Pinpoint the cell where the given text exists, returning its (X, Y) midpoint coordinate. 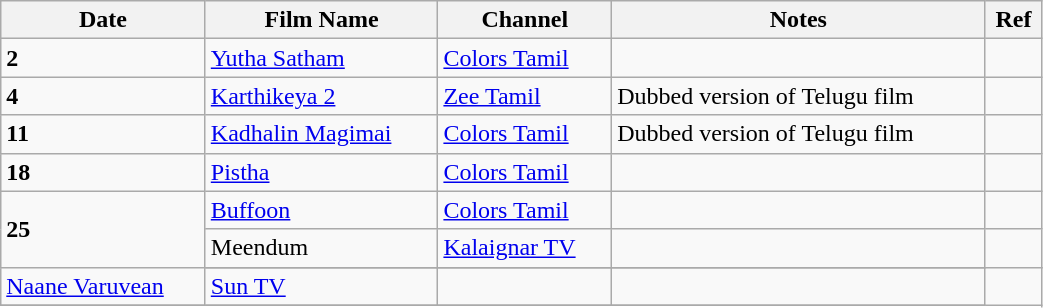
Date (104, 20)
Film Name (322, 20)
Pistha (322, 172)
Karthikeya 2 (322, 96)
Sun TV (322, 286)
Zee Tamil (525, 96)
Kadhalin Magimai (322, 134)
4 (104, 96)
Meendum (322, 248)
Kalaignar TV (525, 248)
Yutha Satham (322, 58)
Buffoon (322, 210)
Naane Varuvean (104, 286)
18 (104, 172)
11 (104, 134)
Ref (1014, 20)
2 (104, 58)
Channel (525, 20)
25 (104, 229)
Notes (798, 20)
